Locate the cell with the specified text and output its (x, y) center coordinate. 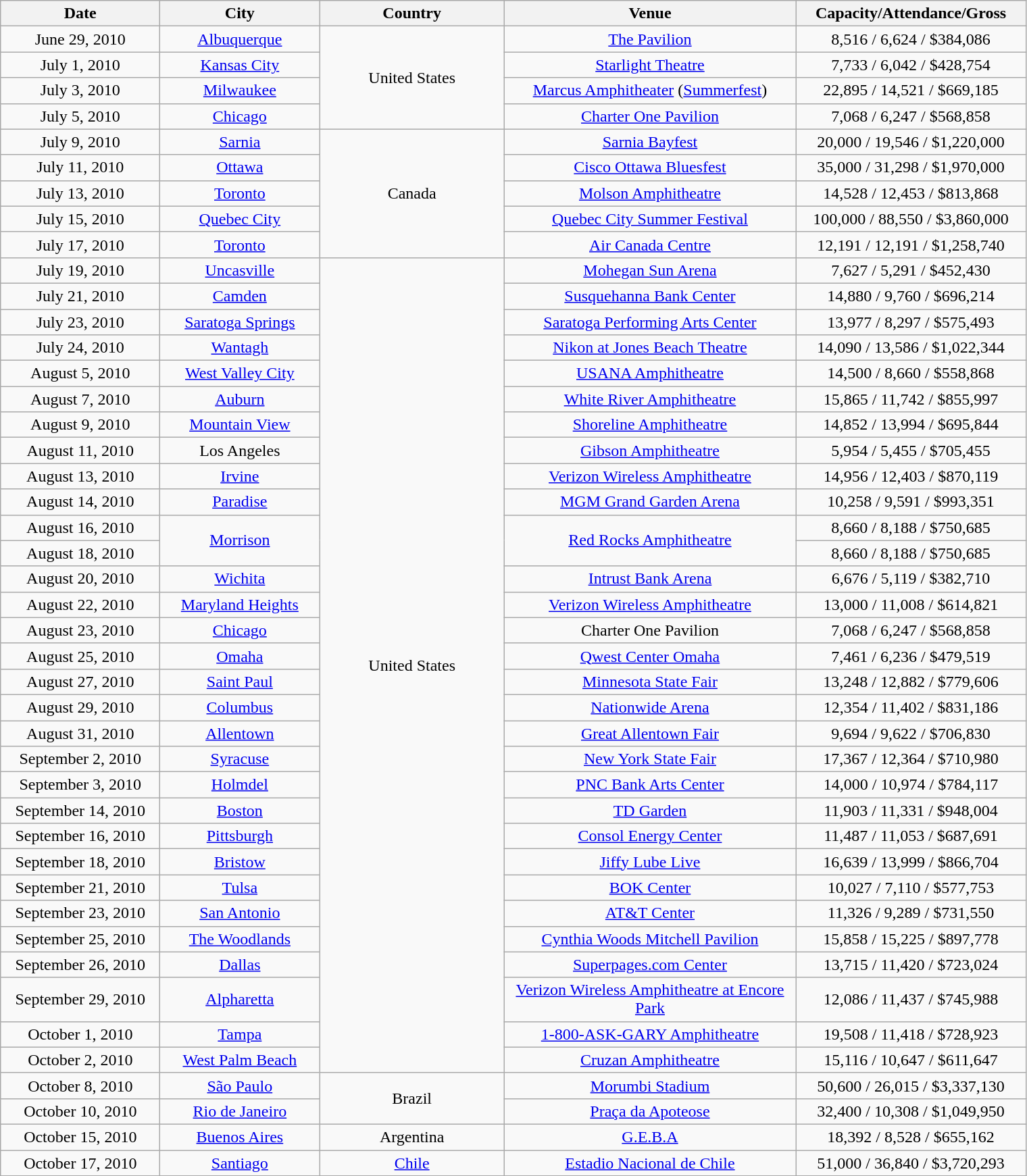
MGM Grand Garden Arena (650, 502)
14,852 / 13,994 / $695,844 (911, 425)
13,715 / 11,420 / $723,024 (911, 965)
Praça da Apoteose (650, 1111)
14,528 / 12,453 / $813,868 (911, 193)
12,086 / 11,437 / $745,988 (911, 1000)
Air Canada Centre (650, 245)
7,461 / 6,236 / $479,519 (911, 656)
The Pavilion (650, 39)
Saratoga Performing Arts Center (650, 322)
Los Angeles (240, 451)
August 31, 2010 (80, 733)
Albuquerque (240, 39)
Cynthia Woods Mitchell Pavilion (650, 939)
October 2, 2010 (80, 1060)
AT&T Center (650, 913)
July 19, 2010 (80, 270)
September 26, 2010 (80, 965)
Qwest Center Omaha (650, 656)
15,116 / 10,647 / $611,647 (911, 1060)
Bristow (240, 862)
Auburn (240, 399)
Minnesota State Fair (650, 682)
Marcus Amphitheater (Summerfest) (650, 91)
Verizon Wireless Amphitheatre at Encore Park (650, 1000)
August 25, 2010 (80, 656)
Cisco Ottawa Bluesfest (650, 168)
51,000 / 36,840 / $3,720,293 (911, 1162)
Chile (412, 1162)
14,956 / 12,403 / $870,119 (911, 476)
6,676 / 5,119 / $382,710 (911, 579)
5,954 / 5,455 / $705,455 (911, 451)
Country (412, 14)
Nikon at Jones Beach Theatre (650, 348)
100,000 / 88,550 / $3,860,000 (911, 219)
Saint Paul (240, 682)
Omaha (240, 656)
USANA Amphitheatre (650, 374)
Santiago (240, 1162)
August 16, 2010 (80, 528)
September 2, 2010 (80, 759)
20,000 / 19,546 / $1,220,000 (911, 142)
Red Rocks Amphitheatre (650, 540)
August 27, 2010 (80, 682)
11,487 / 11,053 / $687,691 (911, 836)
Morumbi Stadium (650, 1085)
July 1, 2010 (80, 65)
October 8, 2010 (80, 1085)
Milwaukee (240, 91)
August 14, 2010 (80, 502)
July 24, 2010 (80, 348)
Maryland Heights (240, 605)
Tulsa (240, 888)
Saratoga Springs (240, 322)
Argentina (412, 1137)
14,090 / 13,586 / $1,022,344 (911, 348)
The Woodlands (240, 939)
San Antonio (240, 913)
Irvine (240, 476)
Holmdel (240, 785)
Sarnia Bayfest (650, 142)
August 9, 2010 (80, 425)
August 7, 2010 (80, 399)
Cruzan Amphitheatre (650, 1060)
September 23, 2010 (80, 913)
August 29, 2010 (80, 707)
Brazil (412, 1098)
São Paulo (240, 1085)
Syracuse (240, 759)
Intrust Bank Arena (650, 579)
Paradise (240, 502)
14,500 / 8,660 / $558,868 (911, 374)
October 17, 2010 (80, 1162)
Nationwide Arena (650, 707)
15,865 / 11,742 / $855,997 (911, 399)
Estadio Nacional de Chile (650, 1162)
September 18, 2010 (80, 862)
PNC Bank Arts Center (650, 785)
September 3, 2010 (80, 785)
Capacity/Attendance/Gross (911, 14)
12,354 / 11,402 / $831,186 (911, 707)
July 9, 2010 (80, 142)
West Palm Beach (240, 1060)
White River Amphitheatre (650, 399)
August 13, 2010 (80, 476)
Molson Amphitheatre (650, 193)
Kansas City (240, 65)
September 29, 2010 (80, 1000)
Rio de Janeiro (240, 1111)
August 5, 2010 (80, 374)
July 5, 2010 (80, 116)
16,639 / 13,999 / $866,704 (911, 862)
Date (80, 14)
Uncasville (240, 270)
35,000 / 31,298 / $1,970,000 (911, 168)
12,191 / 12,191 / $1,258,740 (911, 245)
Gibson Amphitheatre (650, 451)
Allentown (240, 733)
Quebec City (240, 219)
September 21, 2010 (80, 888)
15,858 / 15,225 / $897,778 (911, 939)
City (240, 14)
32,400 / 10,308 / $1,049,950 (911, 1111)
14,000 / 10,974 / $784,117 (911, 785)
13,248 / 12,882 / $779,606 (911, 682)
10,027 / 7,110 / $577,753 (911, 888)
Consol Energy Center (650, 836)
Mohegan Sun Arena (650, 270)
Pittsburgh (240, 836)
West Valley City (240, 374)
September 25, 2010 (80, 939)
TD Garden (650, 811)
July 11, 2010 (80, 168)
Columbus (240, 707)
50,600 / 26,015 / $3,337,130 (911, 1085)
October 15, 2010 (80, 1137)
July 17, 2010 (80, 245)
Boston (240, 811)
7,627 / 5,291 / $452,430 (911, 270)
9,694 / 9,622 / $706,830 (911, 733)
August 18, 2010 (80, 553)
1-800-ASK-GARY Amphitheatre (650, 1034)
17,367 / 12,364 / $710,980 (911, 759)
13,977 / 8,297 / $575,493 (911, 322)
7,733 / 6,042 / $428,754 (911, 65)
August 20, 2010 (80, 579)
Susquehanna Bank Center (650, 296)
G.E.B.A (650, 1137)
August 22, 2010 (80, 605)
July 15, 2010 (80, 219)
Alpharetta (240, 1000)
July 3, 2010 (80, 91)
July 23, 2010 (80, 322)
13,000 / 11,008 / $614,821 (911, 605)
8,516 / 6,624 / $384,086 (911, 39)
Great Allentown Fair (650, 733)
Dallas (240, 965)
August 11, 2010 (80, 451)
11,326 / 9,289 / $731,550 (911, 913)
Wantagh (240, 348)
Venue (650, 14)
Camden (240, 296)
Ottawa (240, 168)
10,258 / 9,591 / $993,351 (911, 502)
Buenos Aires (240, 1137)
Shoreline Amphitheatre (650, 425)
19,508 / 11,418 / $728,923 (911, 1034)
Wichita (240, 579)
Morrison (240, 540)
22,895 / 14,521 / $669,185 (911, 91)
June 29, 2010 (80, 39)
BOK Center (650, 888)
October 10, 2010 (80, 1111)
11,903 / 11,331 / $948,004 (911, 811)
New York State Fair (650, 759)
Starlight Theatre (650, 65)
Jiffy Lube Live (650, 862)
Quebec City Summer Festival (650, 219)
Canada (412, 193)
Sarnia (240, 142)
18,392 / 8,528 / $655,162 (911, 1137)
October 1, 2010 (80, 1034)
14,880 / 9,760 / $696,214 (911, 296)
August 23, 2010 (80, 630)
September 16, 2010 (80, 836)
Superpages.com Center (650, 965)
Tampa (240, 1034)
July 13, 2010 (80, 193)
July 21, 2010 (80, 296)
September 14, 2010 (80, 811)
Mountain View (240, 425)
